Capture the cell that displays the provided text and extract its (x, y) central coordinate. 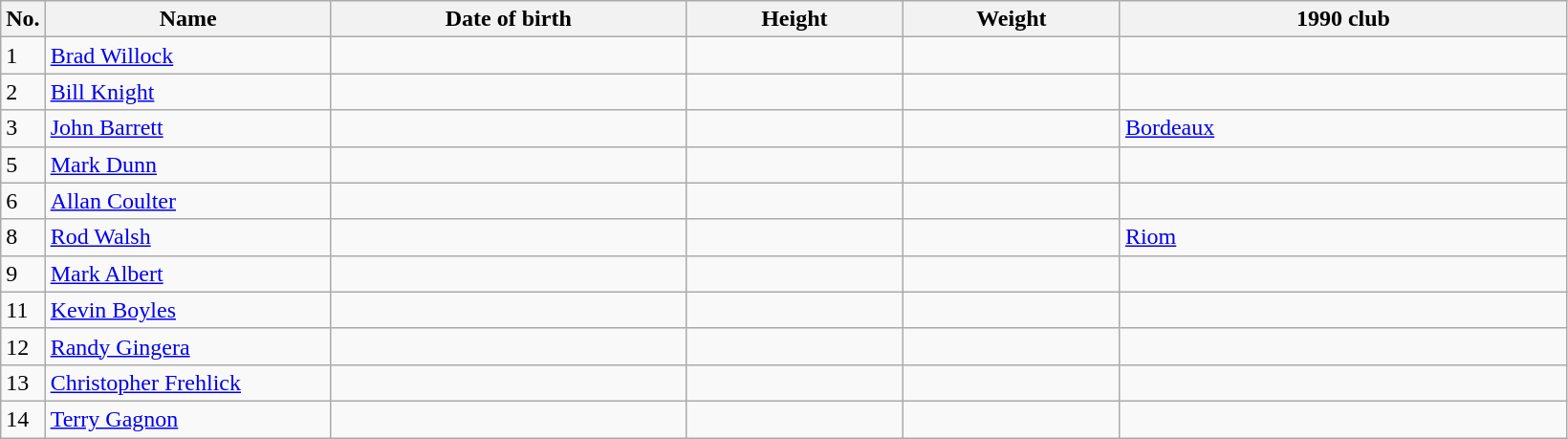
Kevin Boyles (187, 310)
Terry Gagnon (187, 419)
11 (23, 310)
Riom (1342, 237)
Mark Dunn (187, 165)
John Barrett (187, 128)
2 (23, 92)
1990 club (1342, 19)
Allan Coulter (187, 201)
No. (23, 19)
6 (23, 201)
Height (794, 19)
9 (23, 274)
1 (23, 55)
Brad Willock (187, 55)
Rod Walsh (187, 237)
Date of birth (509, 19)
8 (23, 237)
Name (187, 19)
12 (23, 346)
3 (23, 128)
Randy Gingera (187, 346)
Mark Albert (187, 274)
Weight (1012, 19)
13 (23, 383)
14 (23, 419)
Bordeaux (1342, 128)
Christopher Frehlick (187, 383)
5 (23, 165)
Bill Knight (187, 92)
